Extract the [x, y] coordinate from the center of the cell holding the provided text.  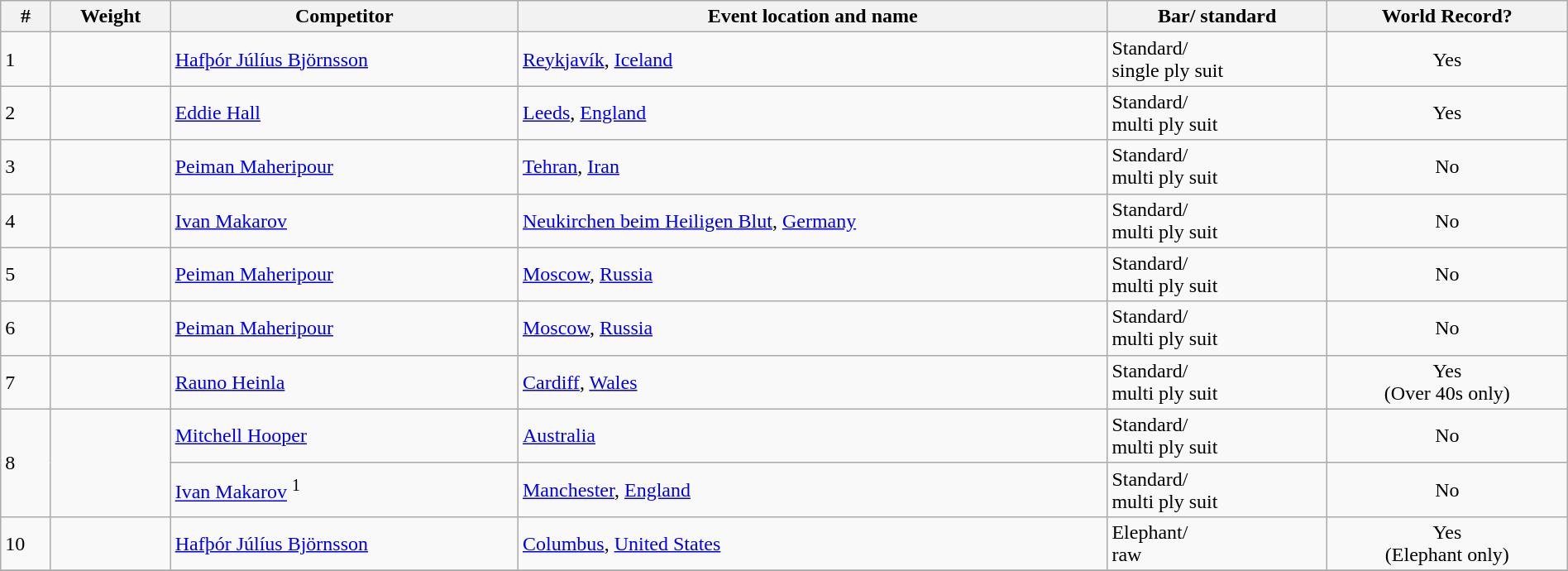
8 [26, 463]
Mitchell Hooper [344, 435]
Columbus, United States [812, 543]
3 [26, 167]
4 [26, 220]
Ivan Makarov 1 [344, 490]
6 [26, 328]
Rauno Heinla [344, 382]
# [26, 17]
Manchester, England [812, 490]
Elephant/raw [1217, 543]
Leeds, England [812, 113]
7 [26, 382]
Yes(Elephant only) [1447, 543]
1 [26, 60]
Bar/ standard [1217, 17]
Event location and name [812, 17]
5 [26, 275]
Yes(Over 40s only) [1447, 382]
World Record? [1447, 17]
Standard/single ply suit [1217, 60]
2 [26, 113]
10 [26, 543]
Tehran, Iran [812, 167]
Weight [111, 17]
Neukirchen beim Heiligen Blut, Germany [812, 220]
Cardiff, Wales [812, 382]
Competitor [344, 17]
Eddie Hall [344, 113]
Reykjavík, Iceland [812, 60]
Ivan Makarov [344, 220]
Australia [812, 435]
